Identify which cell holds the provided text, then report its [X, Y] central coordinate. 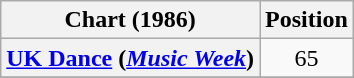
Position [307, 20]
65 [307, 58]
UK Dance (Music Week) [130, 58]
Chart (1986) [130, 20]
